Determine the (x, y) coordinate at the center of the cell enclosing the given text.  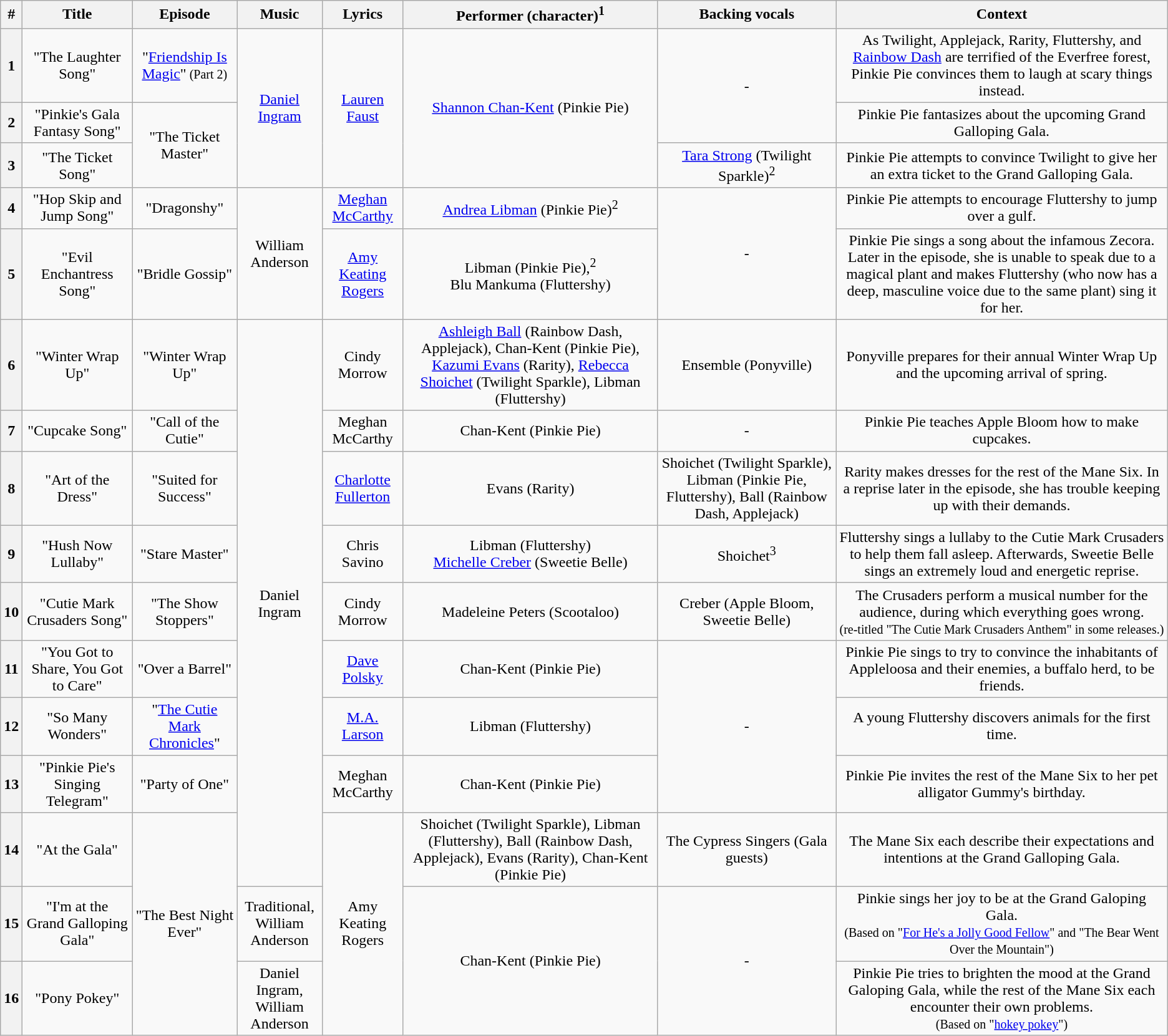
Ashleigh Ball (Rainbow Dash, Applejack), Chan-Kent (Pinkie Pie), Kazumi Evans (Rarity), Rebecca Shoichet (Twilight Sparkle), Libman (Fluttershy) (530, 365)
9 (11, 554)
"Cupcake Song" (77, 430)
Music (280, 15)
"The Ticket Song" (77, 165)
"Party of One" (185, 784)
"Over a Barrel" (185, 669)
Daniel Ingram,William Anderson (280, 998)
Shoichet3 (747, 554)
3 (11, 165)
Backing vocals (747, 15)
"The Ticket Master" (185, 145)
Pinkie Pie attempts to convince Twilight to give her an extra ticket to the Grand Galloping Gala. (1002, 165)
"You Got to Share, You Got to Care" (77, 669)
"Hop Skip and Jump Song" (77, 208)
Evans (Rarity) (530, 488)
M.A. Larson (363, 726)
Traditional,William Anderson (280, 924)
Libman (Fluttershy)Michelle Creber (Sweetie Belle) (530, 554)
2 (11, 122)
Tara Strong (Twilight Sparkle)2 (747, 165)
"Art of the Dress" (77, 488)
"Bridle Gossip" (185, 274)
5 (11, 274)
16 (11, 998)
Pinkie Pie fantasizes about the upcoming Grand Galloping Gala. (1002, 122)
8 (11, 488)
14 (11, 850)
"Hush Now Lullaby" (77, 554)
Madeleine Peters (Scootaloo) (530, 611)
Pinkie Pie sings to try to convince the inhabitants of Appleloosa and their enemies, a buffalo herd, to be friends. (1002, 669)
"So Many Wonders" (77, 726)
12 (11, 726)
"The Laughter Song" (77, 65)
Dave Polsky (363, 669)
6 (11, 365)
Ponyville prepares for their annual Winter Wrap Up and the upcoming arrival of spring. (1002, 365)
"At the Gala" (77, 850)
William Anderson (280, 253)
"I'm at the Grand Galloping Gala" (77, 924)
4 (11, 208)
1 (11, 65)
7 (11, 430)
"The Show Stoppers" (185, 611)
# (11, 15)
A young Fluttershy discovers animals for the first time. (1002, 726)
15 (11, 924)
"Pony Pokey" (77, 998)
"Call of the Cutie" (185, 430)
Rarity makes dresses for the rest of the Mane Six. In a reprise later in the episode, she has trouble keeping up with their demands. (1002, 488)
Shannon Chan-Kent (Pinkie Pie) (530, 108)
10 (11, 611)
Context (1002, 15)
Chris Savino (363, 554)
"Cutie Mark Crusaders Song" (77, 611)
Libman (Pinkie Pie),2Blu Mankuma (Fluttershy) (530, 274)
Andrea Libman (Pinkie Pie)2 (530, 208)
"Friendship Is Magic" (Part 2) (185, 65)
13 (11, 784)
"Evil Enchantress Song" (77, 274)
11 (11, 669)
"Stare Master" (185, 554)
Charlotte Fullerton (363, 488)
Lyrics (363, 15)
The Mane Six each describe their expectations and intentions at the Grand Galloping Gala. (1002, 850)
"Dragonshy" (185, 208)
Performer (character)1 (530, 15)
Pinkie sings her joy to be at the Grand Galoping Gala.(Based on "For He's a Jolly Good Fellow" and "The Bear Went Over the Mountain") (1002, 924)
"The Cutie Mark Chronicles" (185, 726)
Ensemble (Ponyville) (747, 365)
Libman (Fluttershy) (530, 726)
Lauren Faust (363, 108)
"Pinkie Pie's Singing Telegram" (77, 784)
Creber (Apple Bloom, Sweetie Belle) (747, 611)
Pinkie Pie teaches Apple Bloom how to make cupcakes. (1002, 430)
The Cypress Singers (Gala guests) (747, 850)
"Suited for Success" (185, 488)
Pinkie Pie invites the rest of the Mane Six to her pet alligator Gummy's birthday. (1002, 784)
Shoichet (Twilight Sparkle), Libman (Fluttershy), Ball (Rainbow Dash, Applejack), Evans (Rarity), Chan-Kent (Pinkie Pie) (530, 850)
Pinkie Pie attempts to encourage Fluttershy to jump over a gulf. (1002, 208)
"Pinkie's Gala Fantasy Song" (77, 122)
Shoichet (Twilight Sparkle), Libman (Pinkie Pie, Fluttershy), Ball (Rainbow Dash, Applejack) (747, 488)
Title (77, 15)
Episode (185, 15)
"The Best Night Ever" (185, 924)
